Search for the cell housing the specified text and yield its [X, Y] center coordinate. 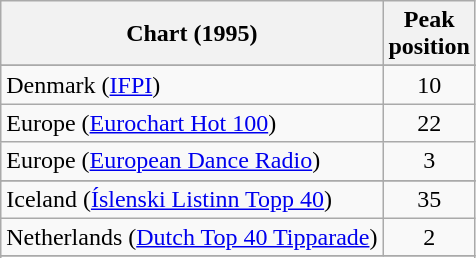
22 [429, 123]
Denmark (IFPI) [192, 85]
3 [429, 161]
Netherlands (Dutch Top 40 Tipparade) [192, 237]
35 [429, 199]
Europe (Eurochart Hot 100) [192, 123]
Europe (European Dance Radio) [192, 161]
10 [429, 85]
Iceland (Íslenski Listinn Topp 40) [192, 199]
Chart (1995) [192, 34]
2 [429, 237]
Peakposition [429, 34]
